Locate the cell with the specified text and output its (X, Y) center coordinate. 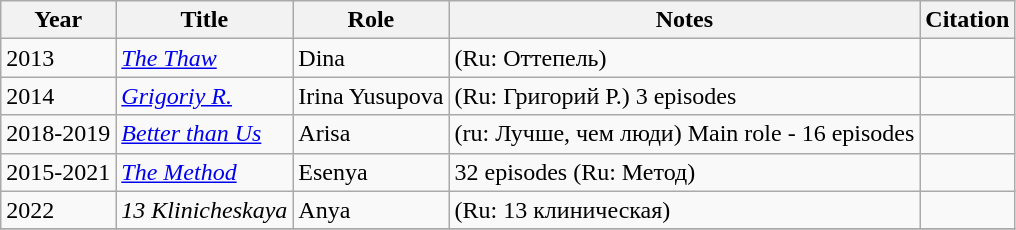
2013 (58, 58)
32 episodes (Ru: Метод) (684, 172)
Dina (371, 58)
2015-2021 (58, 172)
Irina Yusupova (371, 96)
2014 (58, 96)
Title (204, 20)
(Ru: 13 клиническая) (684, 210)
Citation (968, 20)
2018-2019 (58, 134)
Esenya (371, 172)
(Ru: Григорий Р.) 3 episodes (684, 96)
(Ru: Оттепель) (684, 58)
13 Klinicheskaya (204, 210)
Anya (371, 210)
Role (371, 20)
Year (58, 20)
The Thaw (204, 58)
Notes (684, 20)
(ru: Лучше, чем люди) Main role - 16 episodes (684, 134)
Arisa (371, 134)
2022 (58, 210)
Grigoriy R. (204, 96)
The Method (204, 172)
Better than Us (204, 134)
